Find where the given text appears and provide that cell's center as (X, Y) coordinate. 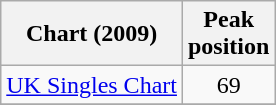
UK Singles Chart (92, 85)
Chart (2009) (92, 34)
Peakposition (228, 34)
69 (228, 85)
